Return the [x, y] coordinate for the center point of the cell that contains the specified text.  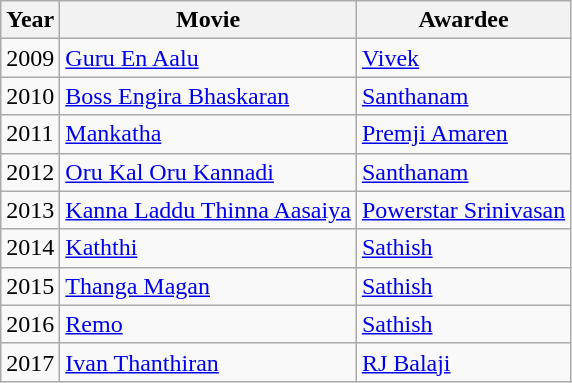
Kaththi [208, 248]
Boss Engira Bhaskaran [208, 96]
Mankatha [208, 134]
2012 [30, 172]
2013 [30, 210]
Ivan Thanthiran [208, 362]
Year [30, 20]
2016 [30, 324]
Movie [208, 20]
Guru En Aalu [208, 58]
Oru Kal Oru Kannadi [208, 172]
2014 [30, 248]
RJ Balaji [463, 362]
Premji Amaren [463, 134]
Kanna Laddu Thinna Aasaiya [208, 210]
2017 [30, 362]
Remo [208, 324]
Awardee [463, 20]
2011 [30, 134]
Vivek [463, 58]
Powerstar Srinivasan [463, 210]
Thanga Magan [208, 286]
2010 [30, 96]
2009 [30, 58]
2015 [30, 286]
